Return the [X, Y] coordinate for the center point of the cell that contains the specified text.  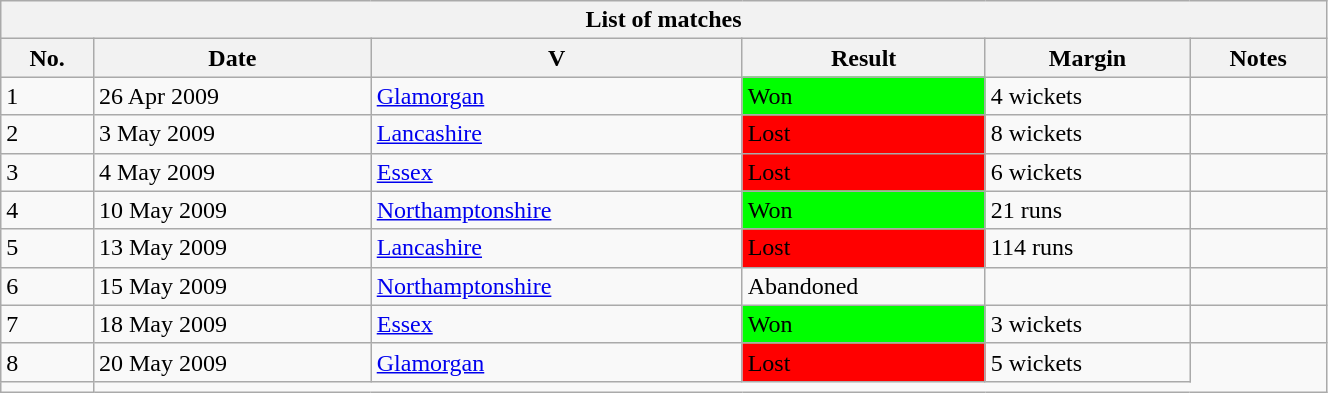
Notes [1258, 58]
8 [48, 362]
Abandoned [864, 286]
7 [48, 324]
1 [48, 96]
3 wickets [1087, 324]
Date [232, 58]
15 May 2009 [232, 286]
5 wickets [1087, 362]
5 [48, 248]
26 Apr 2009 [232, 96]
3 May 2009 [232, 134]
18 May 2009 [232, 324]
21 runs [1087, 210]
Margin [1087, 58]
13 May 2009 [232, 248]
6 wickets [1087, 172]
8 wickets [1087, 134]
List of matches [664, 20]
114 runs [1087, 248]
2 [48, 134]
10 May 2009 [232, 210]
4 [48, 210]
Result [864, 58]
6 [48, 286]
No. [48, 58]
3 [48, 172]
20 May 2009 [232, 362]
4 May 2009 [232, 172]
4 wickets [1087, 96]
V [556, 58]
